Return (X, Y) of the center of cell containing provided text 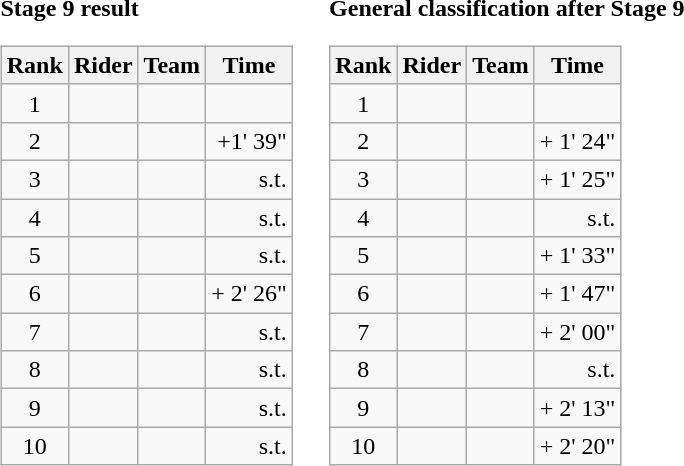
+1' 39" (250, 141)
+ 1' 24" (578, 141)
+ 1' 25" (578, 179)
+ 2' 13" (578, 408)
+ 2' 00" (578, 332)
+ 1' 47" (578, 294)
+ 2' 20" (578, 446)
+ 1' 33" (578, 256)
+ 2' 26" (250, 294)
